Output the [x, y] coordinate of the center of the cell containing the given text.  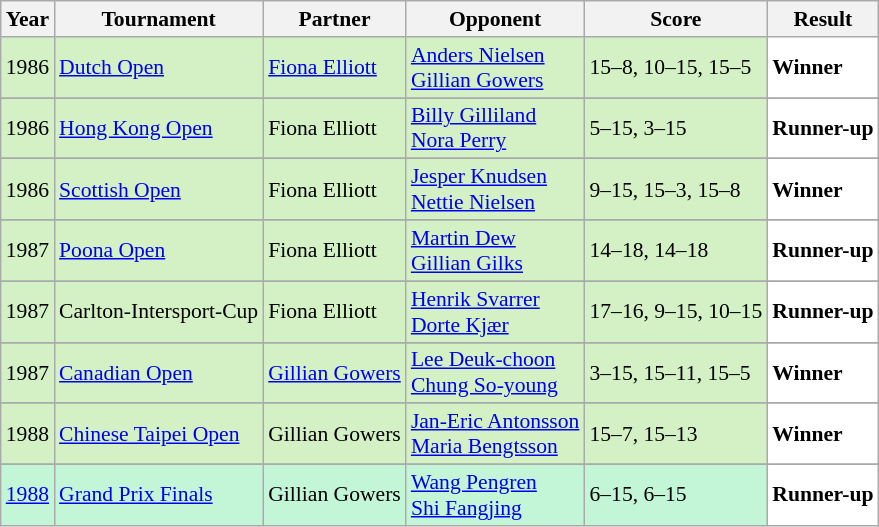
Result [822, 19]
3–15, 15–11, 15–5 [676, 372]
Chinese Taipei Open [158, 434]
Score [676, 19]
9–15, 15–3, 15–8 [676, 190]
Hong Kong Open [158, 128]
17–16, 9–15, 10–15 [676, 312]
Tournament [158, 19]
Partner [334, 19]
15–7, 15–13 [676, 434]
Lee Deuk-choon Chung So-young [496, 372]
Scottish Open [158, 190]
6–15, 6–15 [676, 496]
Dutch Open [158, 68]
Martin Dew Gillian Gilks [496, 250]
Canadian Open [158, 372]
15–8, 10–15, 15–5 [676, 68]
14–18, 14–18 [676, 250]
Anders Nielsen Gillian Gowers [496, 68]
Billy Gilliland Nora Perry [496, 128]
Poona Open [158, 250]
Opponent [496, 19]
Jan-Eric Antonsson Maria Bengtsson [496, 434]
Henrik Svarrer Dorte Kjær [496, 312]
Jesper Knudsen Nettie Nielsen [496, 190]
Carlton-Intersport-Cup [158, 312]
Year [28, 19]
Grand Prix Finals [158, 496]
Wang Pengren Shi Fangjing [496, 496]
5–15, 3–15 [676, 128]
